Determine the (X, Y) coordinate at the center of the cell enclosing the given text.  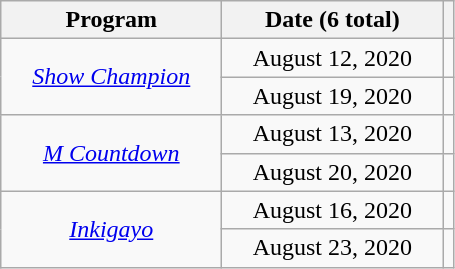
Inkigayo (112, 229)
August 20, 2020 (332, 172)
August 16, 2020 (332, 210)
August 19, 2020 (332, 96)
Date (6 total) (332, 20)
Program (112, 20)
M Countdown (112, 153)
August 12, 2020 (332, 58)
Show Champion (112, 77)
August 23, 2020 (332, 248)
August 13, 2020 (332, 134)
